Output the [x, y] coordinate of the center of the cell containing the given text.  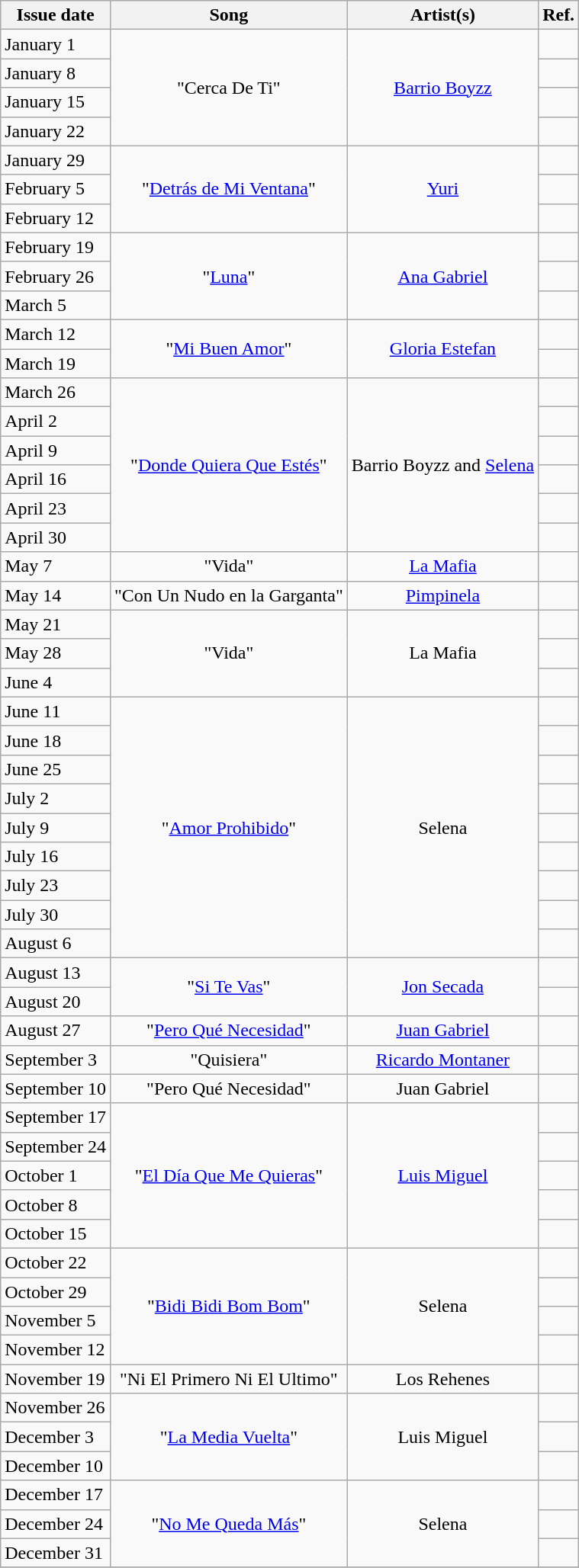
May 28 [56, 653]
April 16 [56, 479]
August 6 [56, 944]
November 12 [56, 1350]
"Ni El Primero Ni El Ultimo" [229, 1379]
January 1 [56, 44]
March 26 [56, 393]
"La Media Vuelta" [229, 1437]
December 24 [56, 1524]
July 9 [56, 827]
"Cerca De Ti" [229, 88]
October 15 [56, 1233]
December 31 [56, 1553]
February 12 [56, 218]
Ricardo Montaner [442, 1060]
February 5 [56, 189]
July 2 [56, 798]
June 25 [56, 769]
December 17 [56, 1495]
March 5 [56, 305]
November 5 [56, 1321]
July 23 [56, 886]
"Bidi Bidi Bom Bom" [229, 1306]
October 29 [56, 1292]
Jon Secada [442, 987]
Los Rehenes [442, 1379]
March 12 [56, 334]
January 15 [56, 102]
June 4 [56, 682]
February 19 [56, 247]
"Con Un Nudo en la Garganta" [229, 595]
"Detrás de Mi Ventana" [229, 189]
Yuri [442, 189]
April 9 [56, 451]
May 14 [56, 595]
April 2 [56, 422]
September 10 [56, 1089]
July 30 [56, 915]
"No Me Queda Más" [229, 1524]
"Donde Quiera Que Estés" [229, 465]
"Amor Prohibido" [229, 828]
"Luna" [229, 276]
Song [229, 15]
December 3 [56, 1437]
Artist(s) [442, 15]
May 7 [56, 566]
May 21 [56, 624]
"El Día Que Me Quieras" [229, 1175]
October 8 [56, 1204]
February 26 [56, 276]
June 18 [56, 740]
Barrio Boyzz [442, 88]
October 1 [56, 1175]
April 30 [56, 537]
"Quisiera" [229, 1060]
January 29 [56, 160]
January 22 [56, 131]
September 17 [56, 1117]
"Si Te Vas" [229, 987]
January 8 [56, 73]
November 26 [56, 1408]
Ref. [558, 15]
November 19 [56, 1379]
"Mi Buen Amor" [229, 348]
Ana Gabriel [442, 276]
Issue date [56, 15]
June 11 [56, 711]
August 27 [56, 1031]
August 20 [56, 1002]
August 13 [56, 973]
Gloria Estefan [442, 348]
September 24 [56, 1146]
Barrio Boyzz and Selena [442, 465]
Pimpinela [442, 595]
October 22 [56, 1262]
March 19 [56, 364]
December 10 [56, 1466]
July 16 [56, 857]
April 23 [56, 508]
September 3 [56, 1060]
